Find where the given text appears and provide that cell's center as (x, y) coordinate. 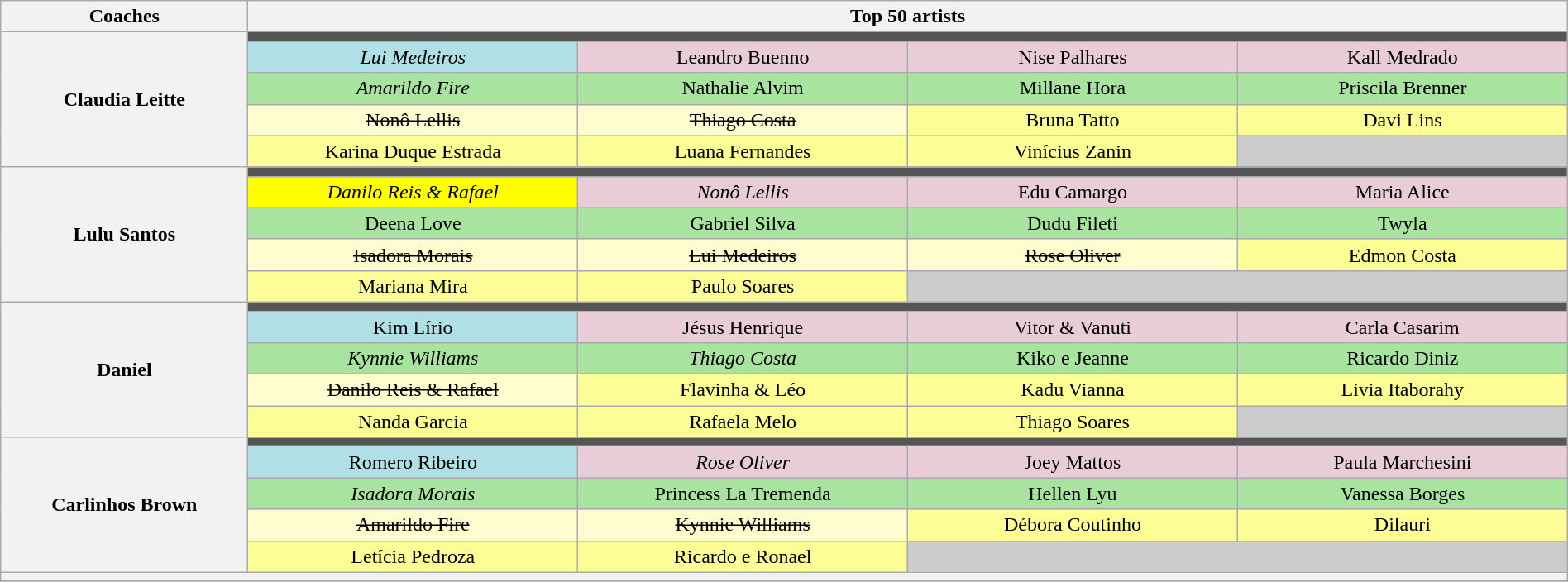
Paula Marchesini (1403, 462)
Romero Ribeiro (414, 462)
Ricardo Diniz (1403, 359)
Luana Fernandes (743, 151)
Débora Coutinho (1073, 525)
Kall Medrado (1403, 57)
Livia Itaborahy (1403, 390)
Gabriel Silva (743, 223)
Priscila Brenner (1403, 88)
Rafaela Melo (743, 422)
Ricardo e Ronael (743, 556)
Jésus Henrique (743, 327)
Davi Lins (1403, 120)
Twyla (1403, 223)
Hellen Lyu (1073, 494)
Vitor & Vanuti (1073, 327)
Nathalie Alvim (743, 88)
Leandro Buenno (743, 57)
Top 50 artists (908, 17)
Kadu Vianna (1073, 390)
Paulo Soares (743, 286)
Edu Camargo (1073, 192)
Daniel (124, 369)
Kim Lírio (414, 327)
Karina Duque Estrada (414, 151)
Kiko e Jeanne (1073, 359)
Vanessa Borges (1403, 494)
Nise Palhares (1073, 57)
Bruna Tatto (1073, 120)
Coaches (124, 17)
Carla Casarim (1403, 327)
Carlinhos Brown (124, 504)
Letícia Pedroza (414, 556)
Joey Mattos (1073, 462)
Princess La Tremenda (743, 494)
Deena Love (414, 223)
Edmon Costa (1403, 255)
Millane Hora (1073, 88)
Thiago Soares (1073, 422)
Vinícius Zanin (1073, 151)
Dilauri (1403, 525)
Lulu Santos (124, 235)
Maria Alice (1403, 192)
Claudia Leitte (124, 99)
Mariana Mira (414, 286)
Dudu Fileti (1073, 223)
Flavinha & Léo (743, 390)
Nanda Garcia (414, 422)
